Determine the [x, y] coordinate at the center of the cell enclosing the given text.  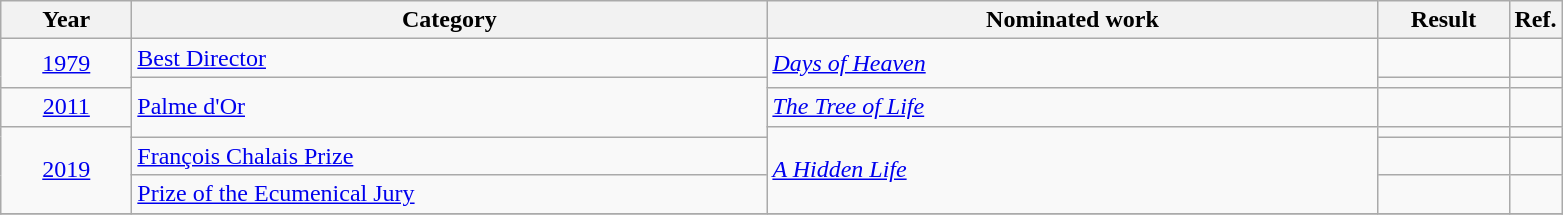
The Tree of Life [1072, 107]
Category [450, 20]
Result [1444, 20]
Year [66, 20]
Best Director [450, 58]
A Hidden Life [1072, 170]
Nominated work [1072, 20]
Days of Heaven [1072, 64]
François Chalais Prize [450, 156]
Palme d'Or [450, 107]
Ref. [1536, 20]
Prize of the Ecumenical Jury [450, 194]
2019 [66, 170]
1979 [66, 64]
2011 [66, 107]
